Find where the given text appears and provide that cell's center as [x, y] coordinate. 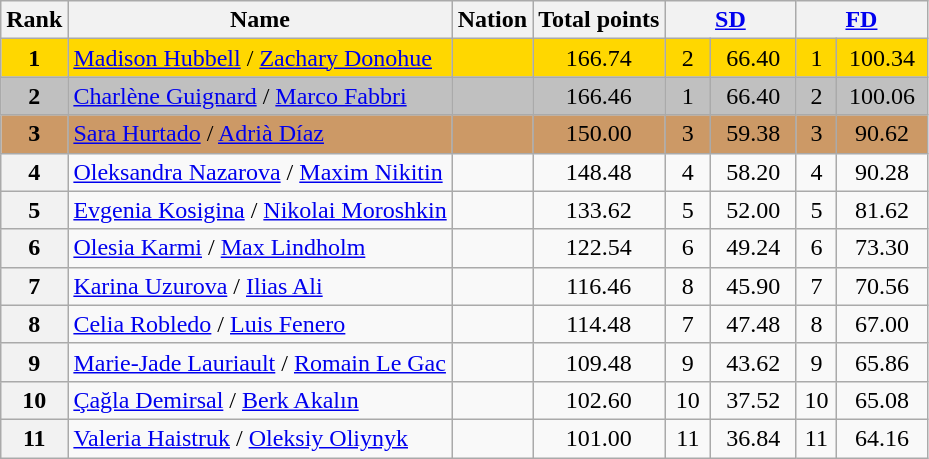
90.28 [882, 172]
Name [260, 20]
Karina Uzurova / Ilias Ali [260, 286]
Madison Hubbell / Zachary Donohue [260, 58]
Total points [599, 20]
36.84 [754, 438]
Celia Robledo / Luis Fenero [260, 324]
Olesia Karmi / Max Lindholm [260, 248]
90.62 [882, 134]
100.34 [882, 58]
Sara Hurtado / Adrià Díaz [260, 134]
109.48 [599, 362]
102.60 [599, 400]
65.86 [882, 362]
Evgenia Kosigina / Nikolai Moroshkin [260, 210]
166.74 [599, 58]
166.46 [599, 96]
58.20 [754, 172]
65.08 [882, 400]
116.46 [599, 286]
64.16 [882, 438]
148.48 [599, 172]
Marie-Jade Lauriault / Romain Le Gac [260, 362]
Charlène Guignard / Marco Fabbri [260, 96]
52.00 [754, 210]
Çağla Demirsal / Berk Akalın [260, 400]
67.00 [882, 324]
114.48 [599, 324]
100.06 [882, 96]
122.54 [599, 248]
Nation [492, 20]
101.00 [599, 438]
FD [862, 20]
SD [730, 20]
73.30 [882, 248]
81.62 [882, 210]
37.52 [754, 400]
43.62 [754, 362]
133.62 [599, 210]
59.38 [754, 134]
45.90 [754, 286]
Oleksandra Nazarova / Maxim Nikitin [260, 172]
47.48 [754, 324]
150.00 [599, 134]
Valeria Haistruk / Oleksiy Oliynyk [260, 438]
Rank [34, 20]
70.56 [882, 286]
49.24 [754, 248]
